Extract the [x, y] coordinate from the center of the cell holding the provided text.  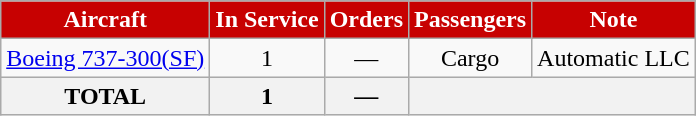
Automatic LLC [614, 58]
Cargo [470, 58]
Aircraft [106, 20]
Passengers [470, 20]
Orders [366, 20]
Boeing 737-300(SF) [106, 58]
TOTAL [106, 96]
Note [614, 20]
In Service [267, 20]
